Detect which cell encompasses the target text, then output its (X, Y) center coordinate. 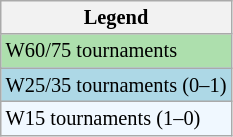
W60/75 tournaments (116, 51)
W15 tournaments (1–0) (116, 118)
W25/35 tournaments (0–1) (116, 85)
Legend (116, 17)
